Detect which cell encompasses the target text, then output its [x, y] center coordinate. 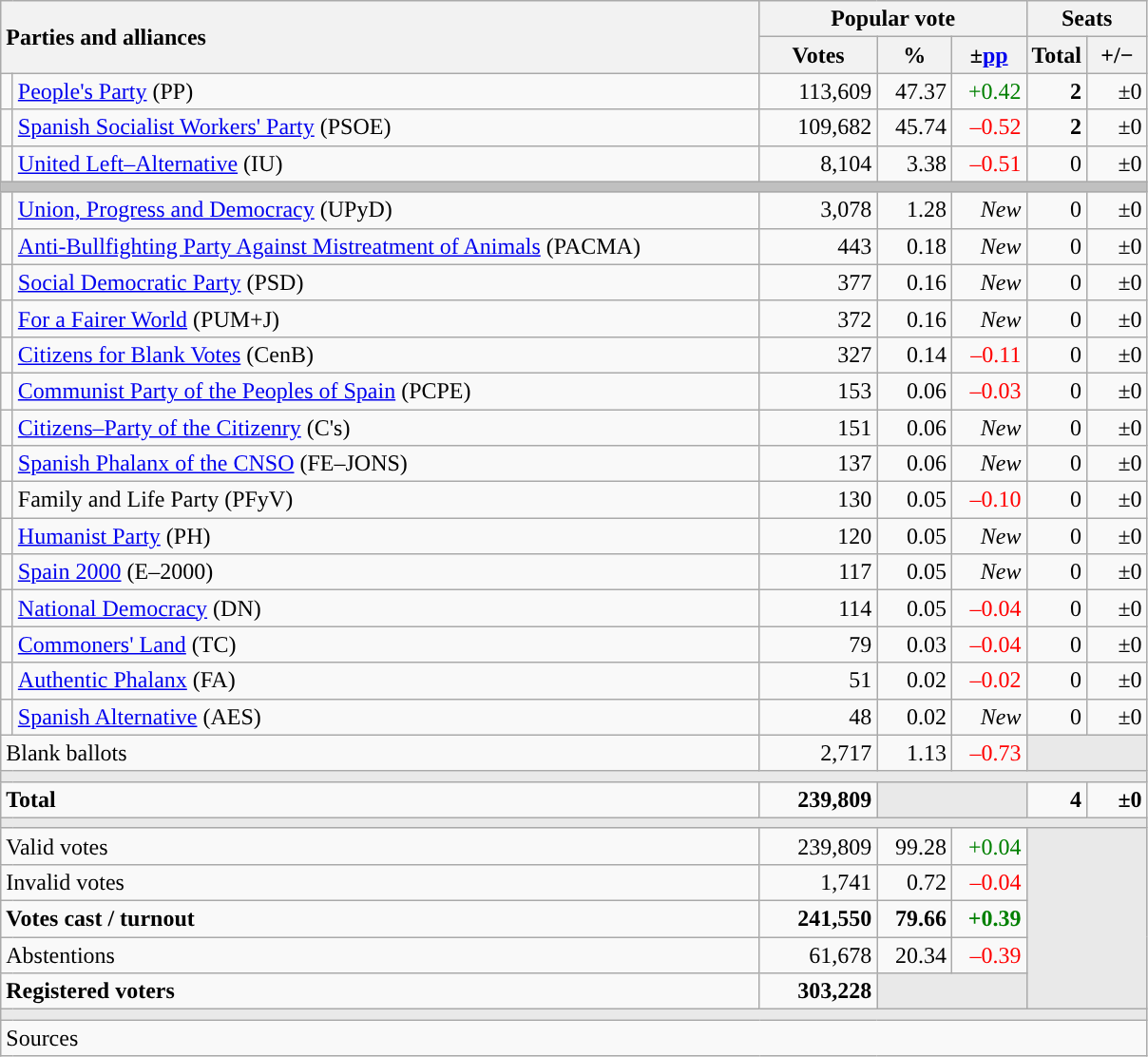
377 [818, 282]
–0.52 [988, 127]
Spanish Phalanx of the CNSO (FE–JONS) [386, 464]
3,078 [818, 210]
2,717 [818, 753]
+/− [1118, 55]
Valid votes [380, 846]
113,609 [818, 91]
0.72 [914, 882]
Parties and alliances [380, 37]
Family and Life Party (PFyV) [386, 500]
Communist Party of the Peoples of Spain (PCPE) [386, 391]
Seats [1087, 19]
443 [818, 246]
National Democracy (DN) [386, 608]
327 [818, 355]
Commoners' Land (TC) [386, 644]
For a Fairer World (PUM+J) [386, 318]
Registered voters [380, 991]
Abstentions [380, 955]
–0.10 [988, 500]
114 [818, 608]
61,678 [818, 955]
Blank ballots [380, 753]
Social Democratic Party (PSD) [386, 282]
372 [818, 318]
Popular vote [893, 19]
47.37 [914, 91]
130 [818, 500]
0.18 [914, 246]
79.66 [914, 918]
Spain 2000 (E–2000) [386, 572]
117 [818, 572]
303,228 [818, 991]
1,741 [818, 882]
% [914, 55]
–0.03 [988, 391]
1.13 [914, 753]
Humanist Party (PH) [386, 536]
+0.42 [988, 91]
99.28 [914, 846]
Spanish Socialist Workers' Party (PSOE) [386, 127]
120 [818, 536]
Invalid votes [380, 882]
79 [818, 644]
Votes [818, 55]
+0.04 [988, 846]
3.38 [914, 163]
4 [1057, 799]
–0.39 [988, 955]
Union, Progress and Democracy (UPyD) [386, 210]
8,104 [818, 163]
151 [818, 427]
137 [818, 464]
Spanish Alternative (AES) [386, 717]
0.03 [914, 644]
241,550 [818, 918]
+0.39 [988, 918]
Authentic Phalanx (FA) [386, 681]
Sources [574, 1038]
45.74 [914, 127]
48 [818, 717]
Votes cast / turnout [380, 918]
–0.73 [988, 753]
0.14 [914, 355]
–0.51 [988, 163]
–0.11 [988, 355]
20.34 [914, 955]
Citizens–Party of the Citizenry (C's) [386, 427]
109,682 [818, 127]
Citizens for Blank Votes (CenB) [386, 355]
United Left–Alternative (IU) [386, 163]
51 [818, 681]
–0.02 [988, 681]
153 [818, 391]
Anti-Bullfighting Party Against Mistreatment of Animals (PACMA) [386, 246]
People's Party (PP) [386, 91]
±pp [988, 55]
1.28 [914, 210]
